Extract the (X, Y) coordinate from the center of the cell holding the provided text.  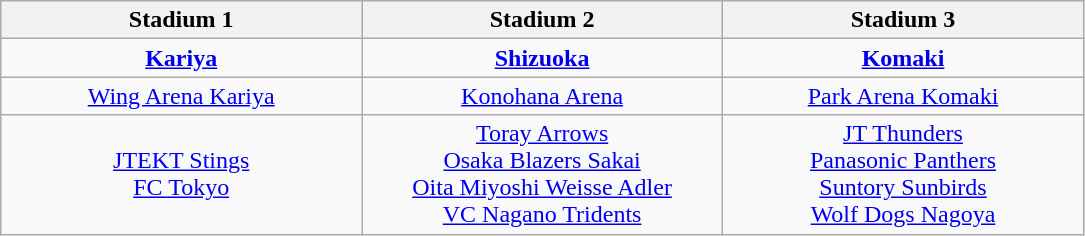
Stadium 2 (542, 20)
Toray ArrowsOsaka Blazers SakaiOita Miyoshi Weisse AdlerVC Nagano Tridents (542, 174)
Wing Arena Kariya (182, 96)
JTEKT StingsFC Tokyo (182, 174)
Kariya (182, 58)
Stadium 1 (182, 20)
Shizuoka (542, 58)
Komaki (904, 58)
JT ThundersPanasonic PanthersSuntory SunbirdsWolf Dogs Nagoya (904, 174)
Park Arena Komaki (904, 96)
Stadium 3 (904, 20)
Konohana Arena (542, 96)
